Output the [x, y] coordinate of the center of the cell containing the given text.  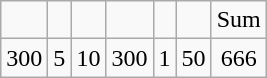
50 [194, 58]
5 [60, 58]
Sum [238, 20]
1 [164, 58]
10 [88, 58]
666 [238, 58]
